Capture the cell that displays the provided text and extract its [X, Y] central coordinate. 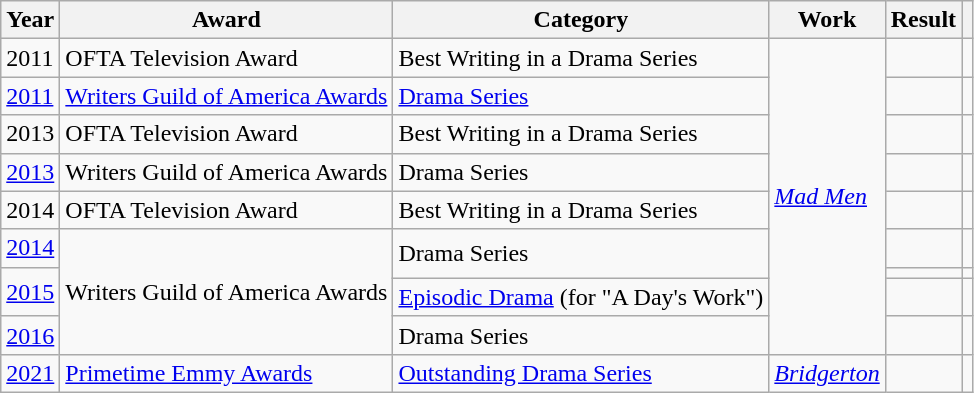
Primetime Emmy Awards [226, 373]
2021 [30, 373]
Year [30, 20]
2015 [30, 292]
Mad Men [827, 197]
Award [226, 20]
Result [923, 20]
Work [827, 20]
Bridgerton [827, 373]
Episodic Drama (for "A Day's Work") [581, 297]
Outstanding Drama Series [581, 373]
Category [581, 20]
2016 [30, 335]
